Find where the given text appears and provide that cell's center as [X, Y] coordinate. 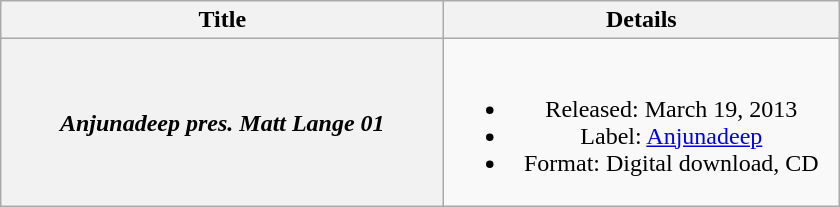
Released: March 19, 2013Label: AnjunadeepFormat: Digital download, CD [642, 122]
Details [642, 20]
Title [222, 20]
Anjunadeep pres. Matt Lange 01 [222, 122]
